Return (x, y) of the center of cell containing provided text 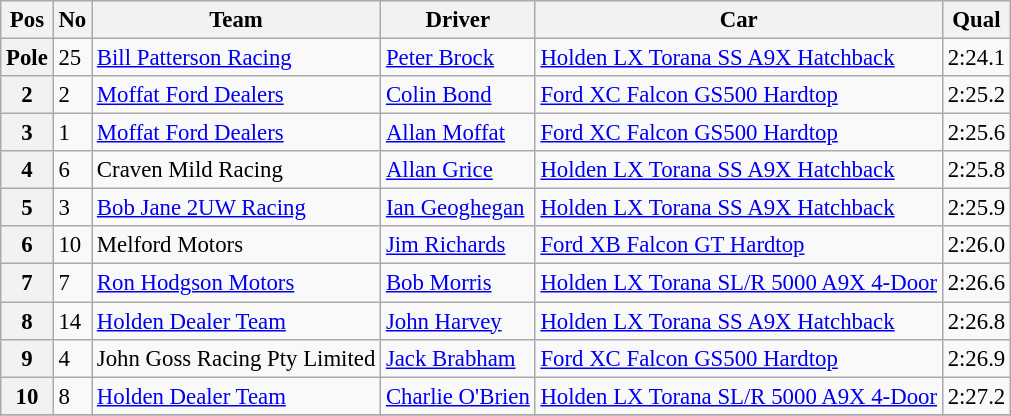
Pos (27, 20)
2:26.0 (976, 245)
Peter Brock (458, 58)
2:24.1 (976, 58)
2:25.8 (976, 170)
John Harvey (458, 321)
2:25.9 (976, 208)
Ian Geoghegan (458, 208)
25 (72, 58)
Ford XB Falcon GT Hardtop (738, 245)
Bob Morris (458, 283)
Bill Patterson Racing (236, 58)
Charlie O'Brien (458, 396)
Allan Grice (458, 170)
Jim Richards (458, 245)
Melford Motors (236, 245)
2:25.2 (976, 95)
Ron Hodgson Motors (236, 283)
2:25.6 (976, 133)
No (72, 20)
Colin Bond (458, 95)
2:26.9 (976, 358)
Team (236, 20)
Qual (976, 20)
5 (27, 208)
2:27.2 (976, 396)
Allan Moffat (458, 133)
2:26.8 (976, 321)
John Goss Racing Pty Limited (236, 358)
1 (72, 133)
Pole (27, 58)
Driver (458, 20)
Car (738, 20)
Jack Brabham (458, 358)
9 (27, 358)
Craven Mild Racing (236, 170)
2:26.6 (976, 283)
Bob Jane 2UW Racing (236, 208)
14 (72, 321)
